Determine the [X, Y] coordinate at the center of the cell enclosing the given text.  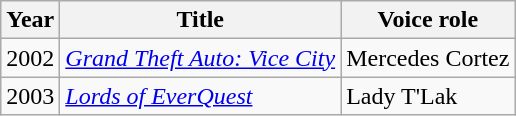
Lady T'Lak [428, 96]
2003 [30, 96]
Mercedes Cortez [428, 58]
Voice role [428, 20]
Grand Theft Auto: Vice City [200, 58]
Year [30, 20]
2002 [30, 58]
Title [200, 20]
Lords of EverQuest [200, 96]
